Scan for the cell matching the given text and deliver its (x, y) coordinate at center. 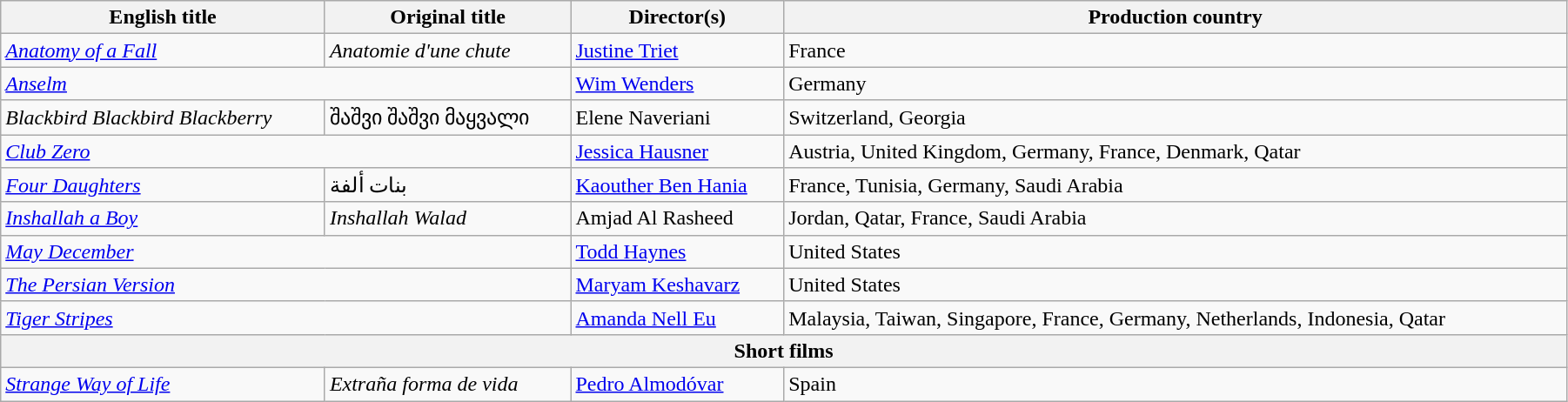
Club Zero (285, 151)
Anatomy of a Fall (164, 50)
Amjad Al Rasheed (677, 218)
Inshallah a Boy (164, 218)
Anatomie d'une chute (447, 50)
Elene Naveriani (677, 117)
May December (285, 251)
Spain (1176, 384)
Production country (1176, 17)
Inshallah Walad (447, 218)
Short films (784, 351)
Director(s) (677, 17)
Blackbird Blackbird Blackberry (164, 117)
შაშვი შაშვი მაყვალი (447, 117)
Switzerland, Georgia (1176, 117)
Maryam Keshavarz (677, 285)
English title (164, 17)
Justine Triet (677, 50)
Austria, United Kingdom, Germany, France, Denmark, Qatar (1176, 151)
Malaysia, Taiwan, Singapore, France, Germany, Netherlands, Indonesia, Qatar (1176, 318)
Amanda Nell Eu (677, 318)
Todd Haynes (677, 251)
Jordan, Qatar, France, Saudi Arabia (1176, 218)
Pedro Almodóvar (677, 384)
Germany (1176, 84)
Anselm (285, 84)
France (1176, 50)
Kaouther Ben Hania (677, 185)
Wim Wenders (677, 84)
Four Daughters (164, 185)
Tiger Stripes (285, 318)
بنات ألفة (447, 185)
Strange Way of Life (164, 384)
The Persian Version (285, 285)
Extraña forma de vida (447, 384)
France, Tunisia, Germany, Saudi Arabia (1176, 185)
Jessica Hausner (677, 151)
Original title (447, 17)
